For the text-containing cell, return its midpoint in (x, y) coordinate format. 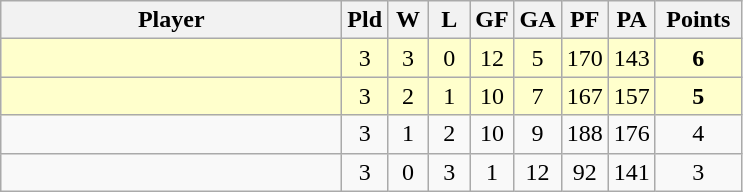
170 (584, 58)
GF (492, 20)
Points (698, 20)
PF (584, 20)
141 (632, 172)
167 (584, 96)
176 (632, 134)
W (408, 20)
6 (698, 58)
188 (584, 134)
GA (538, 20)
Pld (365, 20)
9 (538, 134)
92 (584, 172)
143 (632, 58)
157 (632, 96)
7 (538, 96)
PA (632, 20)
L (450, 20)
Player (172, 20)
4 (698, 134)
